Identify which cell holds the provided text, then report its [X, Y] central coordinate. 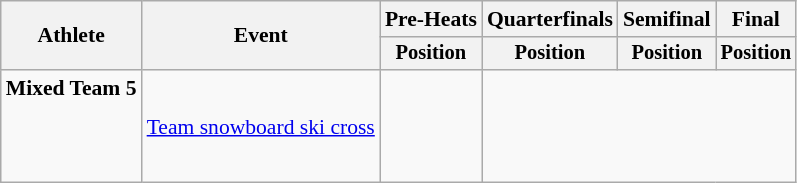
Semifinal [667, 19]
Athlete [72, 36]
Pre-Heats [431, 19]
Event [261, 36]
Mixed Team 5 [72, 126]
Final [756, 19]
Quarterfinals [550, 19]
Team snowboard ski cross [261, 126]
